Return the [X, Y] coordinate for the center point of the cell that contains the specified text.  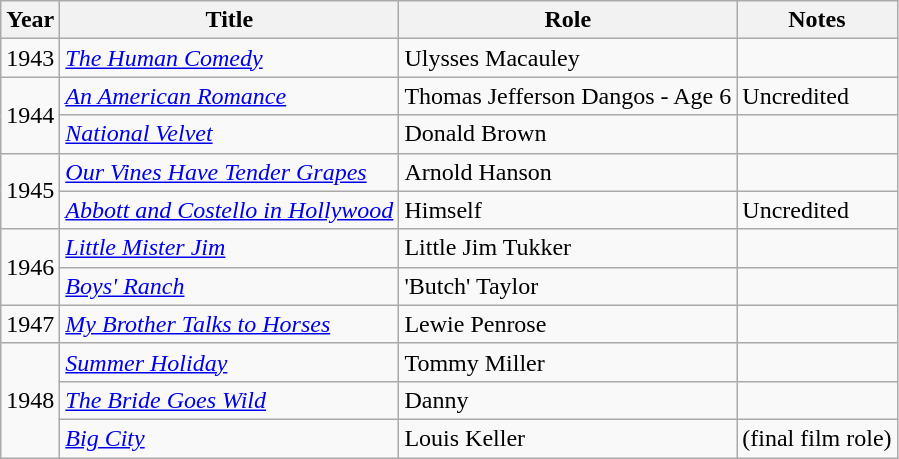
Notes [817, 20]
Tommy Miller [568, 362]
1946 [30, 267]
Our Vines Have Tender Grapes [230, 172]
Arnold Hanson [568, 172]
1945 [30, 191]
1944 [30, 115]
National Velvet [230, 134]
Donald Brown [568, 134]
1947 [30, 324]
The Human Comedy [230, 58]
1943 [30, 58]
Himself [568, 210]
Ulysses Macauley [568, 58]
Lewie Penrose [568, 324]
Role [568, 20]
Little Mister Jim [230, 248]
Boys' Ranch [230, 286]
'Butch' Taylor [568, 286]
Danny [568, 400]
Louis Keller [568, 438]
Little Jim Tukker [568, 248]
Thomas Jefferson Dangos - Age 6 [568, 96]
Summer Holiday [230, 362]
An American Romance [230, 96]
Abbott and Costello in Hollywood [230, 210]
The Bride Goes Wild [230, 400]
(final film role) [817, 438]
1948 [30, 400]
Year [30, 20]
Title [230, 20]
Big City [230, 438]
My Brother Talks to Horses [230, 324]
